Return (x, y) of the center of cell containing provided text 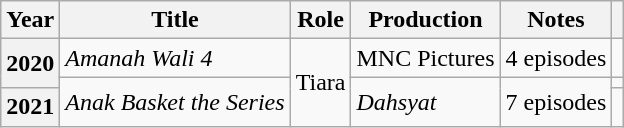
Title (175, 20)
Notes (556, 20)
MNC Pictures (426, 58)
Amanah Wali 4 (175, 58)
Anak Basket the Series (175, 102)
2020 (30, 64)
Production (426, 20)
Tiara (320, 82)
7 episodes (556, 102)
2021 (30, 107)
4 episodes (556, 58)
Year (30, 20)
Dahsyat (426, 102)
Role (320, 20)
